Search for the cell housing the specified text and yield its (X, Y) center coordinate. 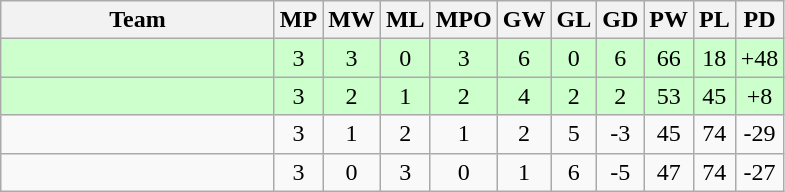
-3 (620, 134)
GD (620, 20)
18 (714, 58)
MP (298, 20)
PD (760, 20)
47 (669, 172)
-29 (760, 134)
PL (714, 20)
GW (524, 20)
Team (138, 20)
-27 (760, 172)
ML (405, 20)
MW (352, 20)
-5 (620, 172)
66 (669, 58)
53 (669, 96)
+48 (760, 58)
PW (669, 20)
MPO (464, 20)
+8 (760, 96)
4 (524, 96)
5 (574, 134)
GL (574, 20)
